Search for the cell housing the specified text and yield its [x, y] center coordinate. 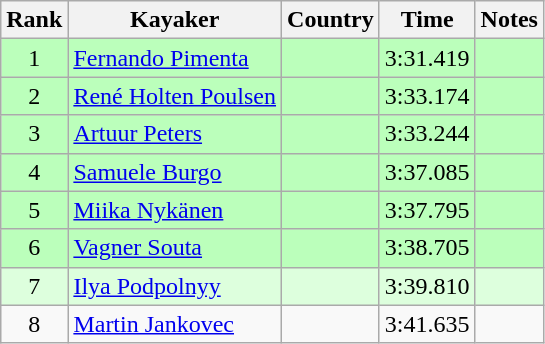
Notes [509, 20]
Rank [34, 20]
Vagner Souta [175, 248]
Miika Nykänen [175, 210]
1 [34, 58]
3:41.635 [427, 324]
6 [34, 248]
3:39.810 [427, 286]
3 [34, 134]
5 [34, 210]
3:31.419 [427, 58]
2 [34, 96]
Artuur Peters [175, 134]
3:37.085 [427, 172]
3:37.795 [427, 210]
3:38.705 [427, 248]
Martin Jankovec [175, 324]
7 [34, 286]
Country [331, 20]
Fernando Pimenta [175, 58]
Samuele Burgo [175, 172]
Ilya Podpolnyy [175, 286]
3:33.244 [427, 134]
4 [34, 172]
3:33.174 [427, 96]
Time [427, 20]
8 [34, 324]
Kayaker [175, 20]
René Holten Poulsen [175, 96]
